Provide the [x, y] coordinate of the cell's center where the given text is located.  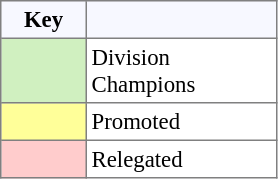
Promoted [181, 122]
Relegated [181, 159]
Division Champions [181, 70]
Key [44, 20]
